Return the (X, Y) coordinate for the center point of the cell that contains the specified text.  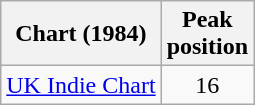
UK Indie Chart (81, 85)
Peakposition (207, 34)
16 (207, 85)
Chart (1984) (81, 34)
